Provide the [x, y] coordinate of the cell's center where the given text is located.  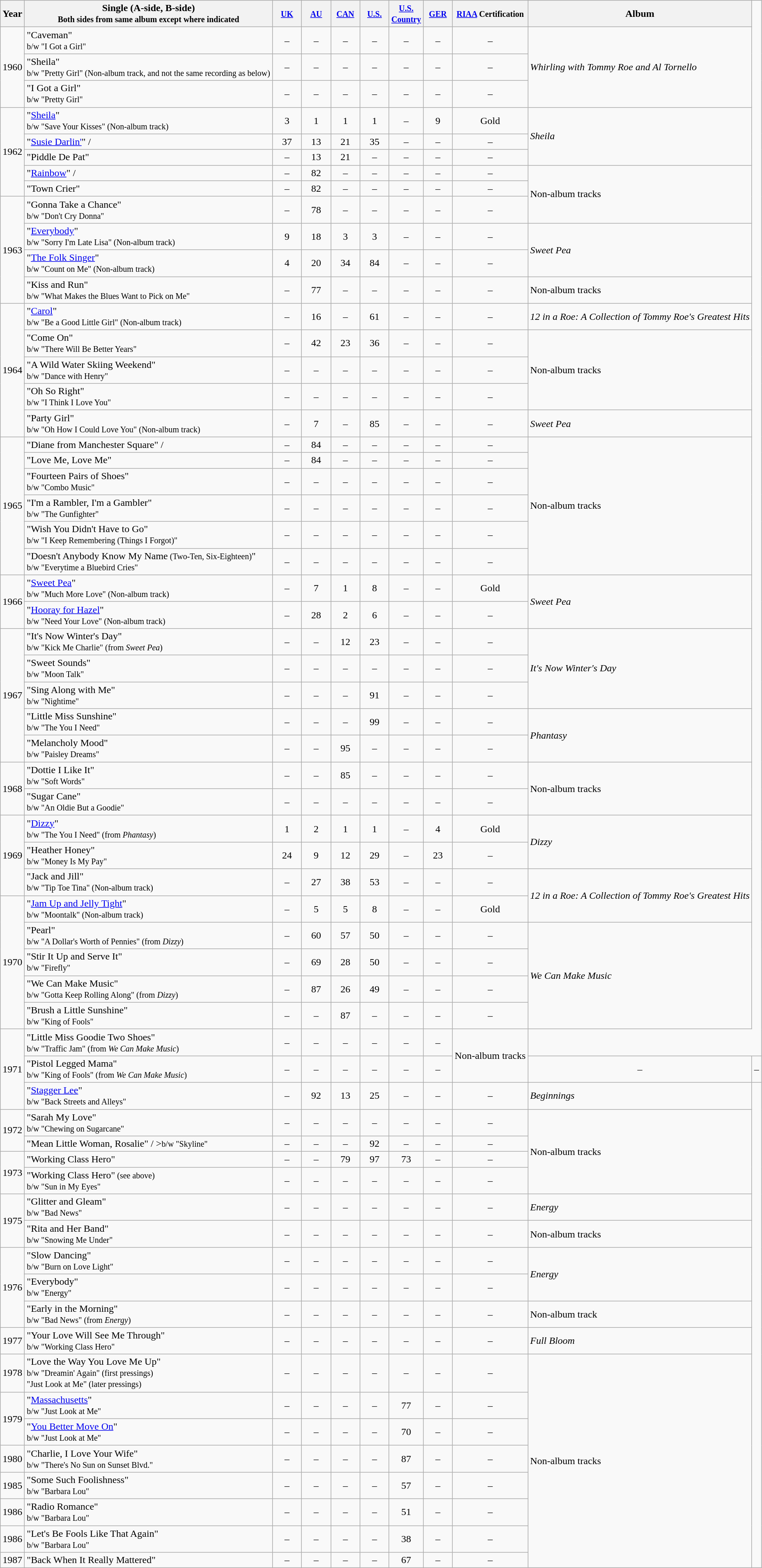
1966 [12, 601]
"Carol"b/w "Be a Good Little Girl" (Non-album track) [149, 317]
"Melancholy Mood"b/w "Paisley Dreams" [149, 749]
U.S. [374, 14]
"Sarah My Love"b/w "Chewing on Sugarcane" [149, 1123]
"Stagger Lee"b/w "Back Streets and Alleys" [149, 1095]
GER [438, 14]
"Early in the Morning"b/w "Bad News" (from Energy) [149, 1314]
"Sheila"b/w "Save Your Kisses" (Non-album track) [149, 121]
"Hooray for Hazel"b/w "Need Your Love" (Non-album track) [149, 615]
Dizzy [640, 842]
42 [316, 343]
1972 [12, 1131]
It's Now Winter's Day [640, 668]
61 [374, 317]
"Party Girl"b/w "Oh How I Could Love You" (Non-album track) [149, 424]
1975 [12, 1221]
Phantasy [640, 735]
18 [316, 236]
"Gonna Take a Chance"b/w "Don't Cry Donna" [149, 209]
1973 [12, 1173]
"Diane from Manchester Square" / [149, 445]
Year [12, 14]
"Brush a Little Sunshine"b/w "King of Fools" [149, 1016]
1970 [12, 962]
"Wish You Didn't Have to Go"b/w "I Keep Remembering (Things I Forgot)" [149, 535]
"Love Me, Love Me" [149, 460]
1964 [12, 370]
"Slow Dancing"b/w "Burn on Love Light" [149, 1260]
79 [346, 1159]
1985 [12, 1485]
1976 [12, 1288]
"Fourteen Pairs of Shoes"b/w "Combo Music" [149, 481]
1971 [12, 1069]
"Sheila"b/w "Pretty Girl" (Non-album track, and not the same recording as below) [149, 67]
"Sing Along with Me"b/w "Nightime" [149, 695]
"Pistol Legged Mama"b/w "King of Fools" (from We Can Make Music) [149, 1069]
Single (A-side, B-side)Both sides from same album except where indicated [149, 14]
1962 [12, 152]
1980 [12, 1458]
1963 [12, 250]
"Love the Way You Love Me Up"b/w "Dreamin' Again" (first pressings)"Just Look at Me" (later pressings) [149, 1373]
"Mean Little Woman, Rosalie" / >b/w "Skyline" [149, 1144]
67 [406, 1560]
"Glitter and Gleam"b/w "Bad News" [149, 1207]
"We Can Make Music"b/w "Gotta Keep Rolling Along" (from Dizzy) [149, 989]
"The Folk Singer"b/w "Count on Me" (Non-album track) [149, 263]
Sheila [640, 136]
"Doesn't Anybody Know My Name (Two-Ten, Six-Eighteen)"b/w "Everytime a Bluebird Cries" [149, 562]
"Radio Romance"b/w "Barbara Lou" [149, 1512]
27 [316, 882]
"Come On"b/w "There Will Be Better Years" [149, 343]
Non-album track [640, 1314]
1968 [12, 789]
1987 [12, 1560]
36 [374, 343]
1969 [12, 856]
"Town Crier" [149, 188]
97 [374, 1159]
Beginnings [640, 1095]
"Massachusetts"b/w "Just Look at Me" [149, 1405]
"Dottie I Like It"b/w "Soft Words" [149, 775]
70 [406, 1432]
"Oh So Right"b/w "I Think I Love You" [149, 397]
"Little Miss Sunshine"b/w "The You I Need" [149, 722]
"Working Class Hero" [149, 1159]
49 [374, 989]
U.S. Country [406, 14]
95 [346, 749]
We Can Make Music [640, 976]
"A Wild Water Skiing Weekend"b/w "Dance with Henry" [149, 370]
"You Better Move On"b/w "Just Look at Me" [149, 1432]
"Stir It Up and Serve It"b/w "Firefly" [149, 962]
51 [406, 1512]
"It's Now Winter's Day"b/w "Kick Me Charlie" (from Sweet Pea) [149, 641]
Album [640, 14]
1978 [12, 1373]
CAN [346, 14]
73 [406, 1159]
20 [316, 263]
"Dizzy"b/w "The You I Need" (from Phantasy) [149, 829]
"Susie Darlin'" / [149, 142]
"Rainbow" / [149, 173]
26 [346, 989]
"Some Such Foolishness"b/w "Barbara Lou" [149, 1485]
99 [374, 722]
91 [374, 695]
1977 [12, 1341]
"Everybody"b/w "Sorry I'm Late Lisa" (Non-album track) [149, 236]
34 [346, 263]
25 [374, 1095]
1965 [12, 506]
37 [287, 142]
1979 [12, 1419]
78 [316, 209]
"Sweet Pea"b/w "Much More Love" (Non-album track) [149, 588]
"Heather Honey"b/w "Money Is My Pay" [149, 856]
1967 [12, 695]
RIAA Certification [490, 14]
53 [374, 882]
24 [287, 856]
"Kiss and Run"b/w "What Makes the Blues Want to Pick on Me" [149, 290]
"Sweet Sounds"b/w "Moon Talk" [149, 668]
UK [287, 14]
"Little Miss Goodie Two Shoes"b/w "Traffic Jam" (from We Can Make Music) [149, 1042]
"Charlie, I Love Your Wife"b/w "There's No Sun on Sunset Blvd." [149, 1458]
"Back When It Really Mattered" [149, 1560]
"Jack and Jill"b/w "Tip Toe Tina" (Non-album track) [149, 882]
"Sugar Cane"b/w "An Oldie But a Goodie" [149, 802]
"I Got a Girl"b/w "Pretty Girl" [149, 94]
"Piddle De Pat" [149, 157]
1960 [12, 67]
"Everybody"b/w "Energy" [149, 1288]
"Rita and Her Band"b/w "Snowing Me Under" [149, 1234]
"Let's Be Fools Like That Again"b/w "Barbara Lou" [149, 1539]
"I'm a Rambler, I'm a Gambler"b/w "The Gunfighter" [149, 508]
"Your Love Will See Me Through"b/w "Working Class Hero" [149, 1341]
16 [316, 317]
69 [316, 962]
"Pearl"b/w "A Dollar's Worth of Pennies" (from Dizzy) [149, 935]
6 [374, 615]
29 [374, 856]
Whirling with Tommy Roe and Al Tornello [640, 67]
35 [374, 142]
AU [316, 14]
"Working Class Hero" (see above)b/w "Sun in My Eyes" [149, 1181]
"Jam Up and Jelly Tight"b/w "Moontalk" (Non-album track) [149, 909]
Full Bloom [640, 1341]
60 [316, 935]
"Caveman"b/w "I Got a Girl" [149, 40]
